Return the (x, y) coordinate for the center point of the cell that contains the specified text.  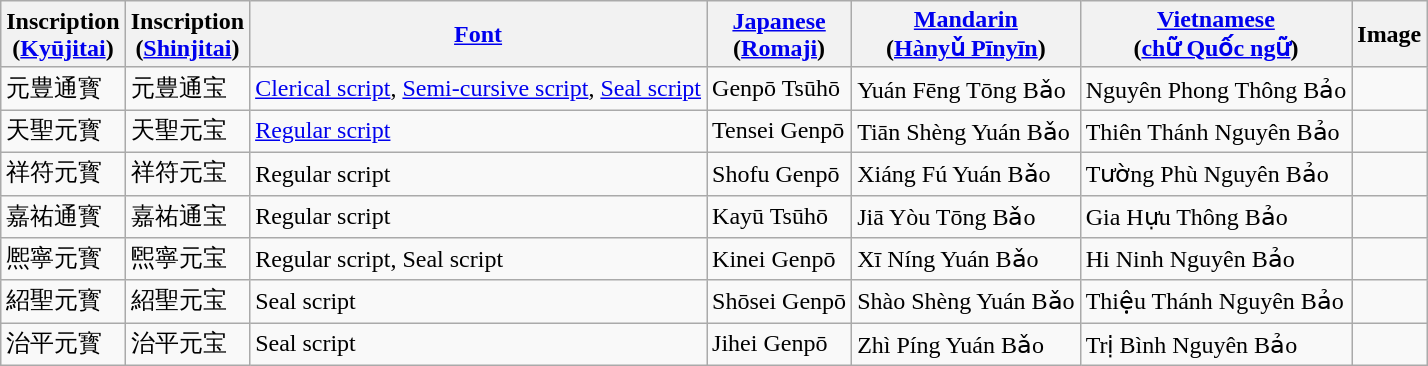
Vietnamese(chữ Quốc ngữ) (1216, 34)
Yuán Fēng Tōng Bǎo (966, 88)
Tiān Shèng Yuán Bǎo (966, 132)
Tường Phù Nguyên Bảo (1216, 174)
Mandarin(Hànyǔ Pīnyīn) (966, 34)
Gia Hựu Thông Bảo (1216, 216)
Regular script, Seal script (478, 260)
紹聖元寳 (63, 302)
Tensei Genpō (780, 132)
Xiáng Fú Yuán Bǎo (966, 174)
Inscription(Kyūjitai) (63, 34)
元豊通宝 (187, 88)
Jihei Genpō (780, 344)
祥符元寳 (63, 174)
天聖元寳 (63, 132)
治平元寳 (63, 344)
天聖元宝 (187, 132)
Shofu Genpō (780, 174)
Kinei Genpō (780, 260)
Shōsei Genpō (780, 302)
嘉祐通宝 (187, 216)
元豊通寳 (63, 88)
嘉祐通寳 (63, 216)
Image (1390, 34)
熈寧元寳 (63, 260)
Genpō Tsūhō (780, 88)
Kayū Tsūhō (780, 216)
Thiệu Thánh Nguyên Bảo (1216, 302)
Thiên Thánh Nguyên Bảo (1216, 132)
Clerical script, Semi-cursive script, Seal script (478, 88)
Nguyên Phong Thông Bảo (1216, 88)
Shào Shèng Yuán Bǎo (966, 302)
Xī Níng Yuán Bǎo (966, 260)
Zhì Píng Yuán Bǎo (966, 344)
Japanese(Romaji) (780, 34)
祥符元宝 (187, 174)
Hi Ninh Nguyên Bảo (1216, 260)
Trị Bình Nguyên Bảo (1216, 344)
Font (478, 34)
Inscription(Shinjitai) (187, 34)
Jiā Yòu Tōng Bǎo (966, 216)
煕寧元宝 (187, 260)
治平元宝 (187, 344)
紹聖元宝 (187, 302)
